Provide the [X, Y] coordinate of the cell's center where the given text is located.  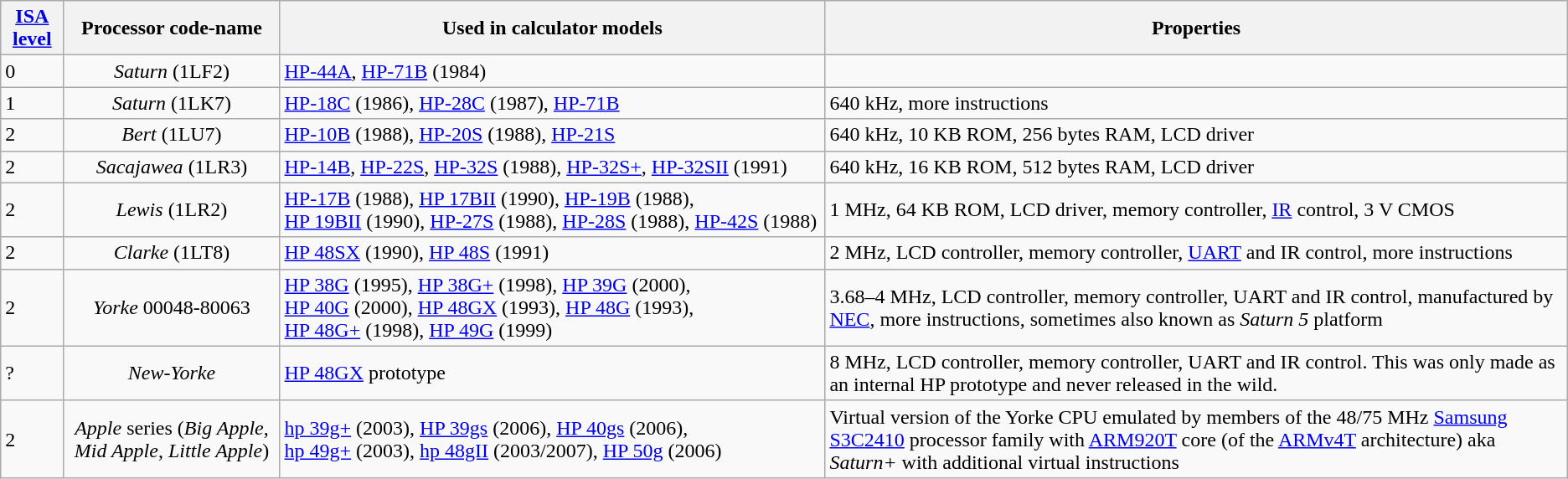
HP 48SX (1990), HP 48S (1991) [553, 253]
HP 38G (1995), HP 38G+ (1998), HP 39G (2000), HP 40G (2000), HP 48GX (1993), HP 48G (1993), HP 48G+ (1998), HP 49G (1999) [553, 307]
1 [32, 103]
Clarke (1LT8) [172, 253]
Saturn (1LF2) [172, 71]
8 MHz, LCD controller, memory controller, UART and IR control. This was only made as an internal HP prototype and never released in the wild. [1196, 373]
640 kHz, more instructions [1196, 103]
Bert (1LU7) [172, 135]
Processor code-name [172, 28]
1 MHz, 64 KB ROM, LCD driver, memory controller, IR control, 3 V CMOS [1196, 209]
Yorke 00048-80063 [172, 307]
Properties [1196, 28]
hp 39g+ (2003), HP 39gs (2006), HP 40gs (2006), hp 49g+ (2003), hp 48gII (2003/2007), HP 50g (2006) [553, 439]
640 kHz, 10 KB ROM, 256 bytes RAM, LCD driver [1196, 135]
Used in calculator models [553, 28]
HP-17B (1988), HP 17BII (1990), HP-19B (1988), HP 19BII (1990), HP-27S (1988), HP-28S (1988), HP-42S (1988) [553, 209]
Saturn (1LK7) [172, 103]
Apple series (Big Apple, Mid Apple, Little Apple) [172, 439]
? [32, 373]
New-Yorke [172, 373]
3.68–4 MHz, LCD controller, memory controller, UART and IR control, manufactured by NEC, more instructions, sometimes also known as Saturn 5 platform [1196, 307]
HP-44A, HP-71B (1984) [553, 71]
ISA level [32, 28]
HP-14B, HP-22S, HP-32S (1988), HP-32S+, HP-32SII (1991) [553, 167]
HP-10B (1988), HP-20S (1988), HP-21S [553, 135]
0 [32, 71]
Lewis (1LR2) [172, 209]
HP-18C (1986), HP-28C (1987), HP-71B [553, 103]
Sacajawea (1LR3) [172, 167]
HP 48GX prototype [553, 373]
2 MHz, LCD controller, memory controller, UART and IR control, more instructions [1196, 253]
640 kHz, 16 KB ROM, 512 bytes RAM, LCD driver [1196, 167]
